Determine the (x, y) coordinate at the center of the cell enclosing the given text.  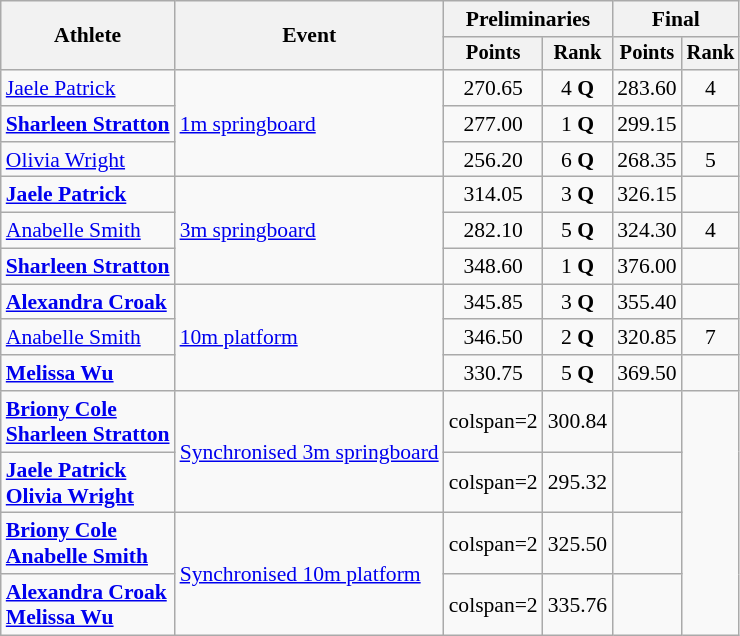
282.10 (494, 231)
5 (711, 160)
Preliminaries (528, 19)
326.15 (646, 195)
Final (676, 19)
Briony ColeAnabelle Smith (88, 544)
1m springboard (310, 124)
Briony ColeSharleen Stratton (88, 422)
277.00 (494, 124)
2 Q (578, 338)
7 (711, 338)
320.85 (646, 338)
Alexandra CroakMelissa Wu (88, 604)
Jaele PatrickOlivia Wright (88, 482)
346.50 (494, 338)
376.00 (646, 267)
Melissa Wu (88, 373)
4 Q (578, 88)
345.85 (494, 302)
Olivia Wright (88, 160)
355.40 (646, 302)
10m platform (310, 338)
300.84 (578, 422)
283.60 (646, 88)
Synchronised 10m platform (310, 574)
Athlete (88, 36)
Event (310, 36)
335.76 (578, 604)
Alexandra Croak (88, 302)
256.20 (494, 160)
270.65 (494, 88)
295.32 (578, 482)
Synchronised 3m springboard (310, 452)
330.75 (494, 373)
325.50 (578, 544)
314.05 (494, 195)
369.50 (646, 373)
3m springboard (310, 230)
348.60 (494, 267)
268.35 (646, 160)
324.30 (646, 231)
6 Q (578, 160)
299.15 (646, 124)
